For the text-containing cell, return its midpoint in [X, Y] coordinate format. 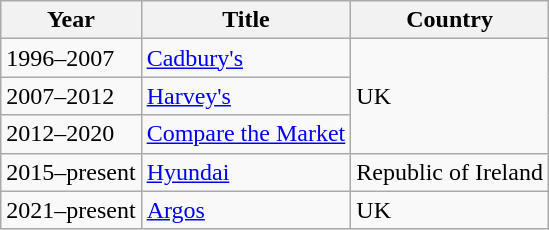
1996–2007 [71, 58]
2021–present [71, 210]
Compare the Market [246, 134]
Year [71, 20]
Republic of Ireland [450, 172]
Harvey's [246, 96]
2015–present [71, 172]
2007–2012 [71, 96]
Hyundai [246, 172]
Title [246, 20]
Cadbury's [246, 58]
Country [450, 20]
2012–2020 [71, 134]
Argos [246, 210]
